Locate the cell with the specified text and output its (X, Y) center coordinate. 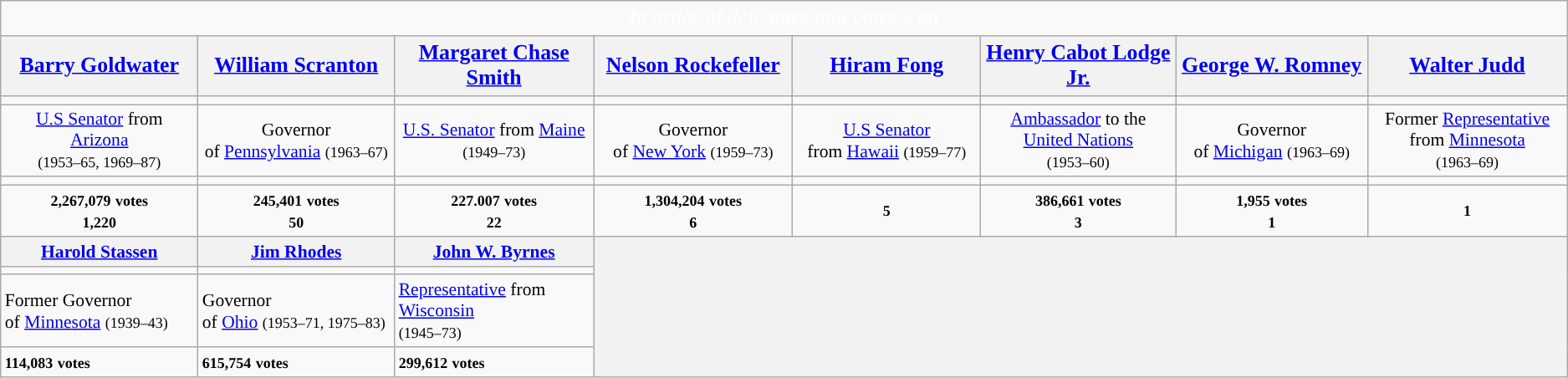
U.S. Senator from Maine(1949–73) (494, 140)
Barry Goldwater (100, 66)
Ambassador to the United Nations(1953–60) (1079, 140)
Walter Judd (1467, 66)
Governorof New York (1959–73) (693, 140)
Hiram Fong (886, 66)
Former Representative from Minnesota(1963–69) (1467, 140)
John W. Byrnes (494, 252)
245,401 votes50 (296, 211)
1,955 votes1 (1272, 211)
Nelson Rockefeller (693, 66)
George W. Romney (1272, 66)
Henry Cabot Lodge Jr. (1079, 66)
Jim Rhodes (296, 252)
In order of delegates and votes won (784, 18)
Governorof Ohio (1953–71, 1975–83) (296, 311)
Representative from Wisconsin(1945–73) (494, 311)
U.S Senator fromArizona(1953–65, 1969–87) (100, 140)
William Scranton (296, 66)
Margaret Chase Smith (494, 66)
227.007 votes22 (494, 211)
114,083 votes (100, 362)
1,304,204 votes6 (693, 211)
1 (1467, 211)
Harold Stassen (100, 252)
299,612 votes (494, 362)
U.S Senatorfrom Hawaii (1959–77) (886, 140)
Governorof Pennsylvania (1963–67) (296, 140)
5 (886, 211)
615,754 votes (296, 362)
386,661 votes3 (1079, 211)
Governorof Michigan (1963–69) (1272, 140)
2,267,079 votes1,220 (100, 211)
Former Governorof Minnesota (1939–43) (100, 311)
